Extract the (X, Y) coordinate from the center of the cell holding the provided text.  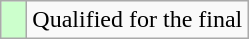
Qualified for the final (138, 20)
